Scan for the cell matching the given text and deliver its [x, y] coordinate at center. 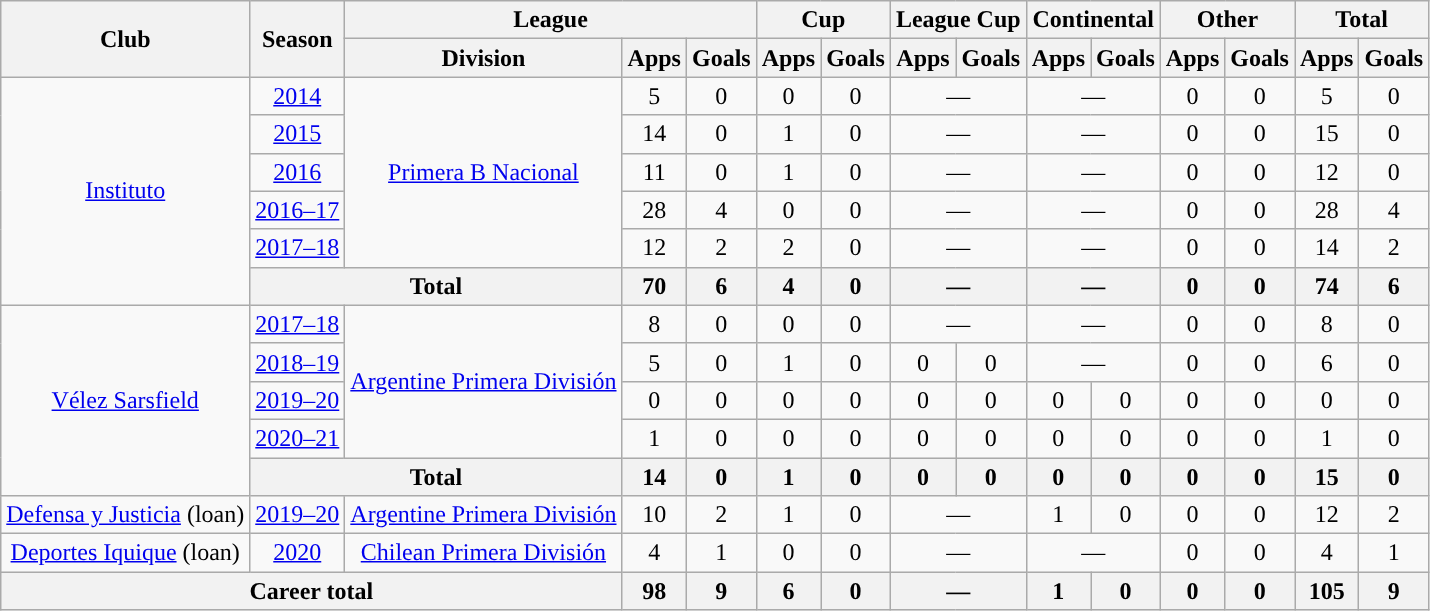
Instituto [126, 191]
Career total [312, 591]
Defensa y Justicia (loan) [126, 515]
Deportes Iquique (loan) [126, 553]
Primera B Nacional [484, 172]
Club [126, 39]
2015 [298, 134]
Cup [823, 20]
98 [654, 591]
2016 [298, 172]
Vélez Sarsfield [126, 400]
Continental [1093, 20]
70 [654, 286]
Chilean Primera División [484, 553]
2014 [298, 96]
League Cup [958, 20]
2018–19 [298, 362]
2020–21 [298, 438]
League [550, 20]
11 [654, 172]
Other [1227, 20]
74 [1326, 286]
105 [1326, 591]
2016–17 [298, 210]
2020 [298, 553]
Season [298, 39]
10 [654, 515]
Division [484, 58]
